Extract the [x, y] coordinate from the center of the cell holding the provided text.  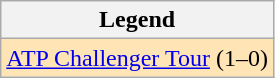
Legend [138, 20]
ATP Challenger Tour (1–0) [138, 58]
